Extract the [X, Y] coordinate from the center of the cell holding the provided text.  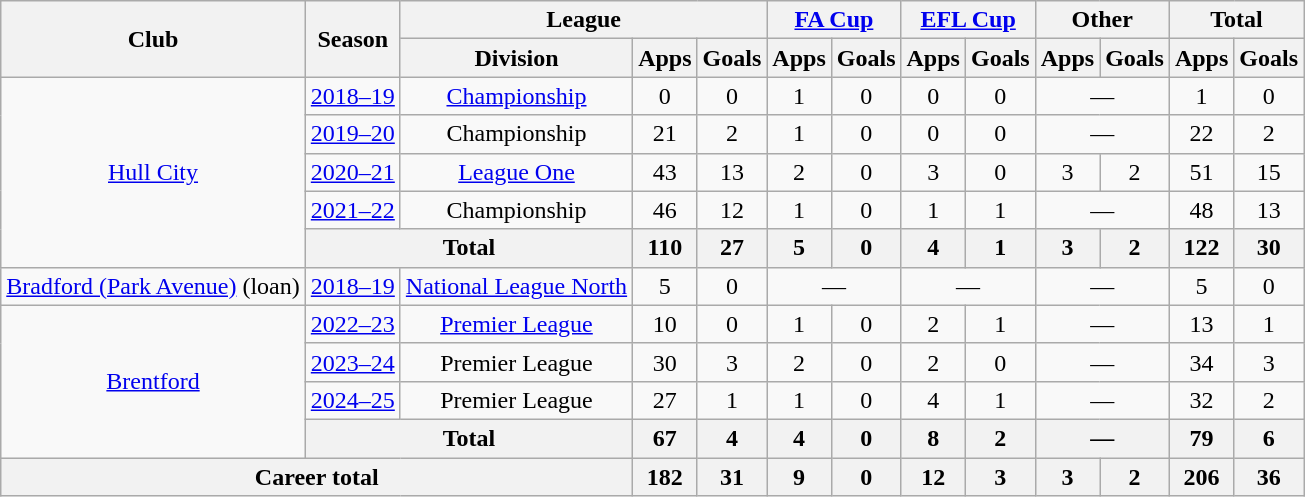
2024–25 [352, 400]
46 [665, 210]
51 [1201, 172]
122 [1201, 248]
2019–20 [352, 134]
21 [665, 134]
Season [352, 39]
National League North [516, 286]
2020–21 [352, 172]
Career total [317, 477]
Bradford (Park Avenue) (loan) [154, 286]
31 [732, 477]
8 [933, 438]
206 [1201, 477]
34 [1201, 362]
FA Cup [834, 20]
79 [1201, 438]
15 [1269, 172]
182 [665, 477]
110 [665, 248]
10 [665, 324]
Division [516, 58]
67 [665, 438]
9 [799, 477]
Club [154, 39]
48 [1201, 210]
Brentford [154, 381]
6 [1269, 438]
2022–23 [352, 324]
League [583, 20]
Hull City [154, 172]
EFL Cup [968, 20]
2021–22 [352, 210]
36 [1269, 477]
43 [665, 172]
22 [1201, 134]
League One [516, 172]
Other [1102, 20]
2023–24 [352, 362]
32 [1201, 400]
